Capture the cell that displays the provided text and extract its (x, y) central coordinate. 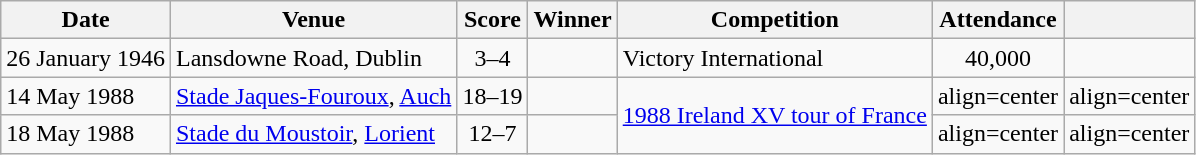
1988 Ireland XV tour of France (774, 115)
Lansdowne Road, Dublin (313, 58)
Venue (313, 20)
Competition (774, 20)
14 May 1988 (86, 96)
Score (492, 20)
12–7 (492, 134)
Stade Jaques-Fouroux, Auch (313, 96)
18 May 1988 (86, 134)
18–19 (492, 96)
26 January 1946 (86, 58)
3–4 (492, 58)
Victory International (774, 58)
40,000 (998, 58)
Date (86, 20)
Attendance (998, 20)
Winner (572, 20)
Stade du Moustoir, Lorient (313, 134)
